From the cell containing the given text, extract its center point as [X, Y] coordinate. 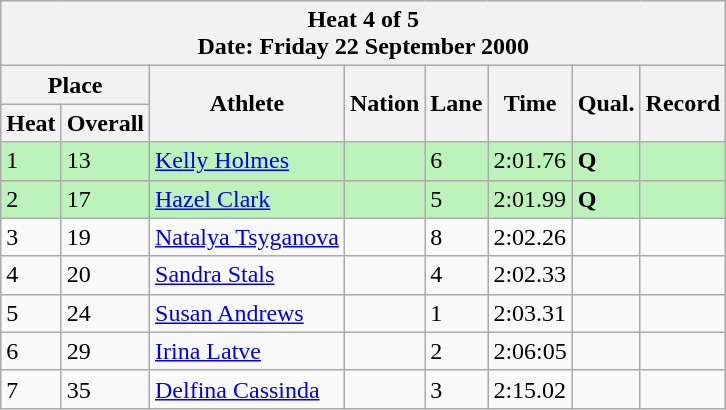
8 [456, 237]
Lane [456, 104]
Athlete [248, 104]
Hazel Clark [248, 199]
19 [105, 237]
Record [683, 104]
2:06:05 [530, 351]
Heat [31, 123]
Delfina Cassinda [248, 389]
2:02.33 [530, 275]
2:02.26 [530, 237]
24 [105, 313]
Qual. [606, 104]
Sandra Stals [248, 275]
2:15.02 [530, 389]
Natalya Tsyganova [248, 237]
20 [105, 275]
Time [530, 104]
Susan Andrews [248, 313]
2:01.99 [530, 199]
Kelly Holmes [248, 161]
7 [31, 389]
13 [105, 161]
29 [105, 351]
Nation [384, 104]
Place [76, 85]
2:01.76 [530, 161]
Irina Latve [248, 351]
2:03.31 [530, 313]
Heat 4 of 5 Date: Friday 22 September 2000 [364, 34]
17 [105, 199]
Overall [105, 123]
35 [105, 389]
